Search for the cell housing the specified text and yield its [x, y] center coordinate. 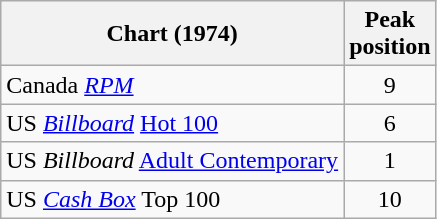
Peakposition [390, 34]
9 [390, 85]
US Billboard Hot 100 [172, 123]
Canada RPM [172, 85]
US Cash Box Top 100 [172, 199]
1 [390, 161]
US Billboard Adult Contemporary [172, 161]
10 [390, 199]
6 [390, 123]
Chart (1974) [172, 34]
